Search for the cell housing the specified text and yield its [X, Y] center coordinate. 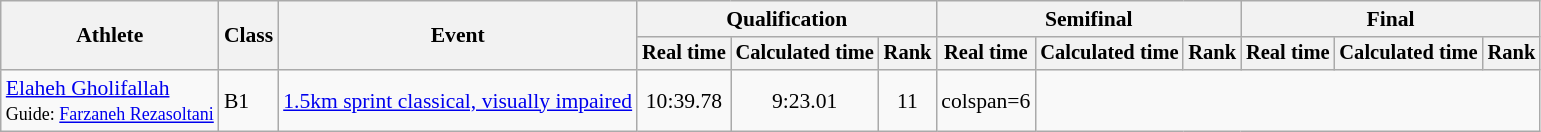
colspan=6 [986, 100]
1.5km sprint classical, visually impaired [458, 100]
10:39.78 [684, 100]
Event [458, 36]
Athlete [110, 36]
Qualification [786, 19]
11 [908, 100]
Semifinal [1088, 19]
B1 [248, 100]
Class [248, 36]
9:23.01 [805, 100]
Elaheh GholifallahGuide: Farzaneh Rezasoltani [110, 100]
Final [1390, 19]
